Output the (x, y) coordinate of the center of the cell containing the given text.  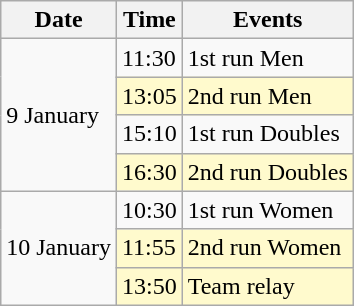
1st run Doubles (268, 134)
Team relay (268, 286)
2nd run Men (268, 96)
2nd run Doubles (268, 172)
9 January (59, 115)
10:30 (149, 210)
Events (268, 20)
11:30 (149, 58)
11:55 (149, 248)
13:05 (149, 96)
1st run Women (268, 210)
15:10 (149, 134)
Date (59, 20)
16:30 (149, 172)
Time (149, 20)
13:50 (149, 286)
10 January (59, 248)
2nd run Women (268, 248)
1st run Men (268, 58)
